Detect which cell encompasses the target text, then output its (x, y) center coordinate. 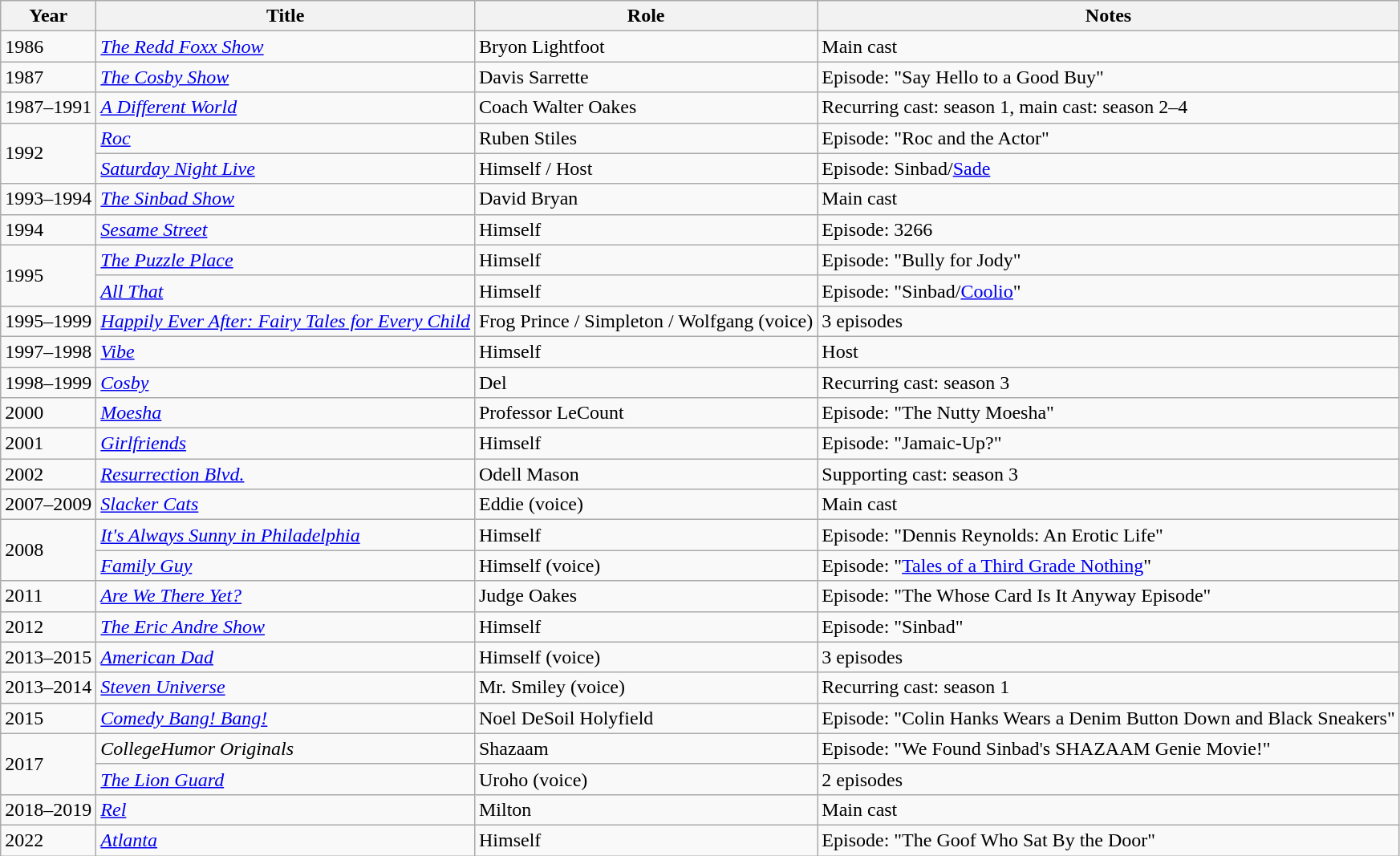
2017 (48, 764)
Episode: "We Found Sinbad's SHAZAAM Genie Movie!" (1109, 748)
Episode: "Jamaic-Up?" (1109, 444)
Saturday Night Live (286, 168)
2001 (48, 444)
Recurring cast: season 3 (1109, 383)
Milton (645, 809)
Ruben Stiles (645, 138)
Bryon Lightfoot (645, 47)
1987 (48, 77)
Coach Walter Oakes (645, 108)
The Puzzle Place (286, 260)
The Eric Andre Show (286, 627)
Steven Universe (286, 688)
Himself / Host (645, 168)
1997–1998 (48, 351)
Atlanta (286, 840)
2 episodes (1109, 779)
Episode: Sinbad/Sade (1109, 168)
Recurring cast: season 1 (1109, 688)
Role (645, 16)
Episode: "Sinbad" (1109, 627)
Episode: "Sinbad/Coolio" (1109, 290)
2018–2019 (48, 809)
Girlfriends (286, 444)
Vibe (286, 351)
Episode: 3266 (1109, 229)
2013–2015 (48, 657)
Are We There Yet? (286, 596)
Recurring cast: season 1, main cast: season 2–4 (1109, 108)
2022 (48, 840)
1998–1999 (48, 383)
Frog Prince / Simpleton / Wolfgang (voice) (645, 321)
1993–1994 (48, 199)
2015 (48, 718)
The Cosby Show (286, 77)
Odell Mason (645, 474)
Episode: "The Nutty Moesha" (1109, 413)
1987–1991 (48, 108)
American Dad (286, 657)
Noel DeSoil Holyfield (645, 718)
Uroho (voice) (645, 779)
Episode: "Dennis Reynolds: An Erotic Life" (1109, 535)
Roc (286, 138)
Episode: "Tales of a Third Grade Nothing" (1109, 566)
1995–1999 (48, 321)
Episode: "Roc and the Actor" (1109, 138)
Episode: "Bully for Jody" (1109, 260)
2011 (48, 596)
Eddie (voice) (645, 505)
Slacker Cats (286, 505)
It's Always Sunny in Philadelphia (286, 535)
1986 (48, 47)
Notes (1109, 16)
Episode: "Colin Hanks Wears a Denim Button Down and Black Sneakers" (1109, 718)
1995 (48, 275)
Year (48, 16)
Host (1109, 351)
David Bryan (645, 199)
Professor LeCount (645, 413)
2002 (48, 474)
Comedy Bang! Bang! (286, 718)
Episode: "Say Hello to a Good Buy" (1109, 77)
2013–2014 (48, 688)
Cosby (286, 383)
Family Guy (286, 566)
Resurrection Blvd. (286, 474)
Moesha (286, 413)
Davis Sarrette (645, 77)
2000 (48, 413)
The Redd Foxx Show (286, 47)
Episode: "The Goof Who Sat By the Door" (1109, 840)
Supporting cast: season 3 (1109, 474)
Del (645, 383)
Happily Ever After: Fairy Tales for Every Child (286, 321)
Shazaam (645, 748)
1994 (48, 229)
Episode: "The Whose Card Is It Anyway Episode" (1109, 596)
2008 (48, 550)
Sesame Street (286, 229)
2012 (48, 627)
Title (286, 16)
The Sinbad Show (286, 199)
2007–2009 (48, 505)
Judge Oakes (645, 596)
CollegeHumor Originals (286, 748)
The Lion Guard (286, 779)
A Different World (286, 108)
1992 (48, 153)
All That (286, 290)
Mr. Smiley (voice) (645, 688)
Rel (286, 809)
